Find where the given text appears and provide that cell's center as (x, y) coordinate. 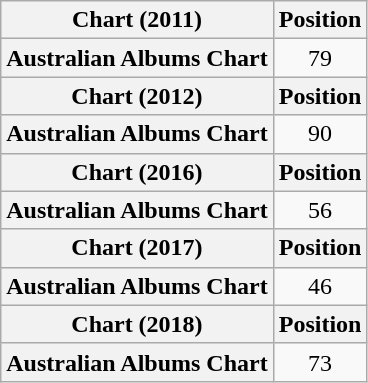
Chart (2018) (137, 324)
Chart (2011) (137, 20)
90 (320, 134)
56 (320, 210)
Chart (2012) (137, 96)
Chart (2017) (137, 248)
Chart (2016) (137, 172)
79 (320, 58)
46 (320, 286)
73 (320, 362)
